Return [X, Y] of the center of cell containing provided text 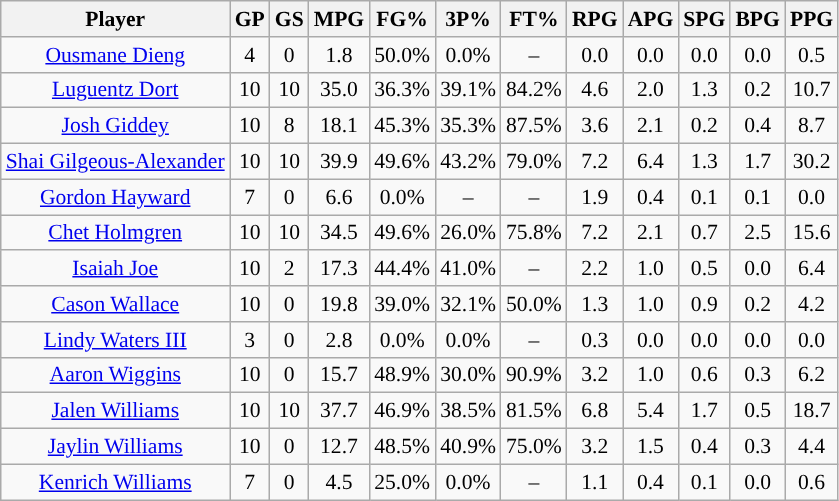
APG [651, 19]
PPG [812, 19]
0.7 [704, 233]
39.0% [402, 304]
Jalen Williams [116, 411]
2.0 [651, 90]
GP [250, 19]
1.1 [595, 482]
4.5 [339, 482]
15.6 [812, 233]
2.8 [339, 340]
18.1 [339, 126]
17.3 [339, 269]
MPG [339, 19]
3 [250, 340]
25.0% [402, 482]
75.0% [534, 447]
81.5% [534, 411]
FG% [402, 19]
39.9 [339, 162]
39.1% [468, 90]
1.9 [595, 197]
Josh Giddey [116, 126]
10.7 [812, 90]
26.0% [468, 233]
2.2 [595, 269]
36.3% [402, 90]
4.6 [595, 90]
Isaiah Joe [116, 269]
8 [290, 126]
90.9% [534, 375]
30.0% [468, 375]
4.4 [812, 447]
3.6 [595, 126]
4.2 [812, 304]
8.7 [812, 126]
40.9% [468, 447]
3P% [468, 19]
Chet Holmgren [116, 233]
Player [116, 19]
45.3% [402, 126]
Gordon Hayward [116, 197]
79.0% [534, 162]
34.5 [339, 233]
GS [290, 19]
2 [290, 269]
46.9% [402, 411]
32.1% [468, 304]
37.7 [339, 411]
30.2 [812, 162]
15.7 [339, 375]
Shai Gilgeous-Alexander [116, 162]
12.7 [339, 447]
RPG [595, 19]
1.5 [651, 447]
84.2% [534, 90]
4 [250, 55]
Aaron Wiggins [116, 375]
48.9% [402, 375]
6.8 [595, 411]
FT% [534, 19]
48.5% [402, 447]
18.7 [812, 411]
19.8 [339, 304]
1.8 [339, 55]
2.5 [758, 233]
Luguentz Dort [116, 90]
6.6 [339, 197]
BPG [758, 19]
Kenrich Williams [116, 482]
38.5% [468, 411]
Lindy Waters III [116, 340]
SPG [704, 19]
87.5% [534, 126]
5.4 [651, 411]
6.2 [812, 375]
Jaylin Williams [116, 447]
0.9 [704, 304]
35.3% [468, 126]
43.2% [468, 162]
Ousmane Dieng [116, 55]
75.8% [534, 233]
35.0 [339, 90]
Cason Wallace [116, 304]
44.4% [402, 269]
41.0% [468, 269]
